For the text-containing cell, return its midpoint in (x, y) coordinate format. 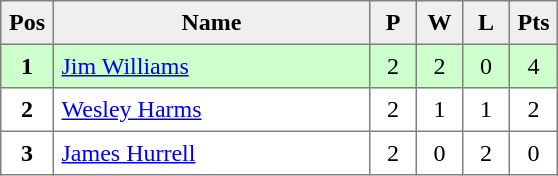
3 (27, 153)
Pts (533, 23)
4 (533, 66)
Wesley Harms (211, 110)
P (393, 23)
James Hurrell (211, 153)
Jim Williams (211, 66)
W (439, 23)
Pos (27, 23)
L (486, 23)
Name (211, 23)
